For the text-containing cell, return its midpoint in [x, y] coordinate format. 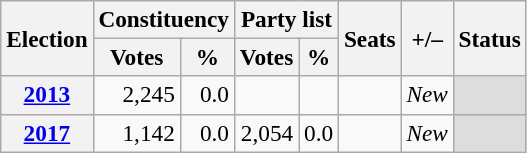
+/– [427, 38]
1,142 [136, 133]
2017 [47, 133]
Party list [286, 19]
Election [47, 38]
2013 [47, 95]
Status [490, 38]
Seats [370, 38]
2,054 [266, 133]
2,245 [136, 95]
Constituency [164, 19]
